Identify which cell holds the provided text, then report its (x, y) central coordinate. 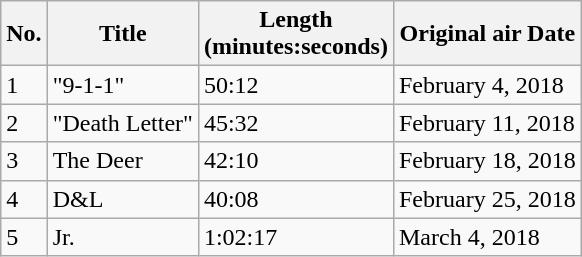
February 4, 2018 (487, 85)
2 (24, 123)
Original air Date (487, 34)
5 (24, 237)
Title (122, 34)
"9-1-1" (122, 85)
February 25, 2018 (487, 199)
February 18, 2018 (487, 161)
The Deer (122, 161)
45:32 (296, 123)
Length(minutes:seconds) (296, 34)
No. (24, 34)
D&L (122, 199)
February 11, 2018 (487, 123)
40:08 (296, 199)
42:10 (296, 161)
1 (24, 85)
50:12 (296, 85)
3 (24, 161)
1:02:17 (296, 237)
"Death Letter" (122, 123)
March 4, 2018 (487, 237)
4 (24, 199)
Jr. (122, 237)
